Scan for the cell matching the given text and deliver its (X, Y) coordinate at center. 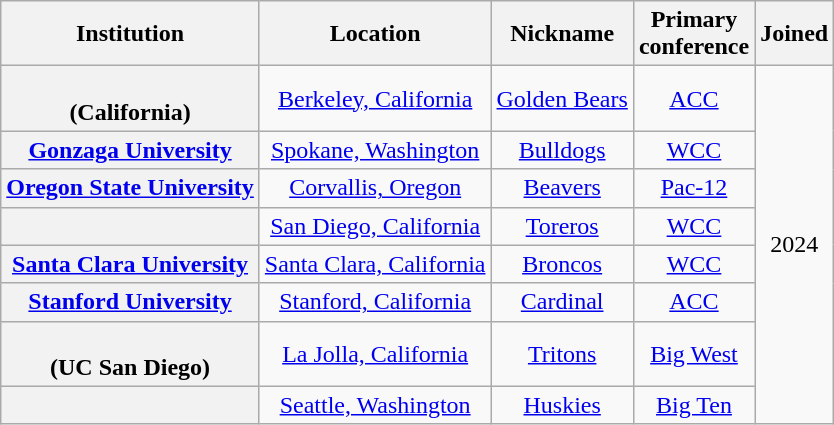
Corvallis, Oregon (375, 188)
San Diego, California (375, 226)
Beavers (562, 188)
Tritons (562, 354)
Cardinal (562, 302)
Institution (130, 34)
Nickname (562, 34)
Spokane, Washington (375, 150)
Toreros (562, 226)
Broncos (562, 264)
Seattle, Washington (375, 405)
Location (375, 34)
Huskies (562, 405)
Berkeley, California (375, 98)
Pac-12 (694, 188)
Joined (794, 34)
Bulldogs (562, 150)
Primaryconference (694, 34)
Gonzaga University (130, 150)
(California) (130, 98)
Oregon State University (130, 188)
(UC San Diego) (130, 354)
Golden Bears (562, 98)
Stanford University (130, 302)
2024 (794, 245)
Stanford, California (375, 302)
Big West (694, 354)
La Jolla, California (375, 354)
Santa Clara University (130, 264)
Santa Clara, California (375, 264)
Big Ten (694, 405)
